Output the (x, y) coordinate of the center of the cell containing the given text.  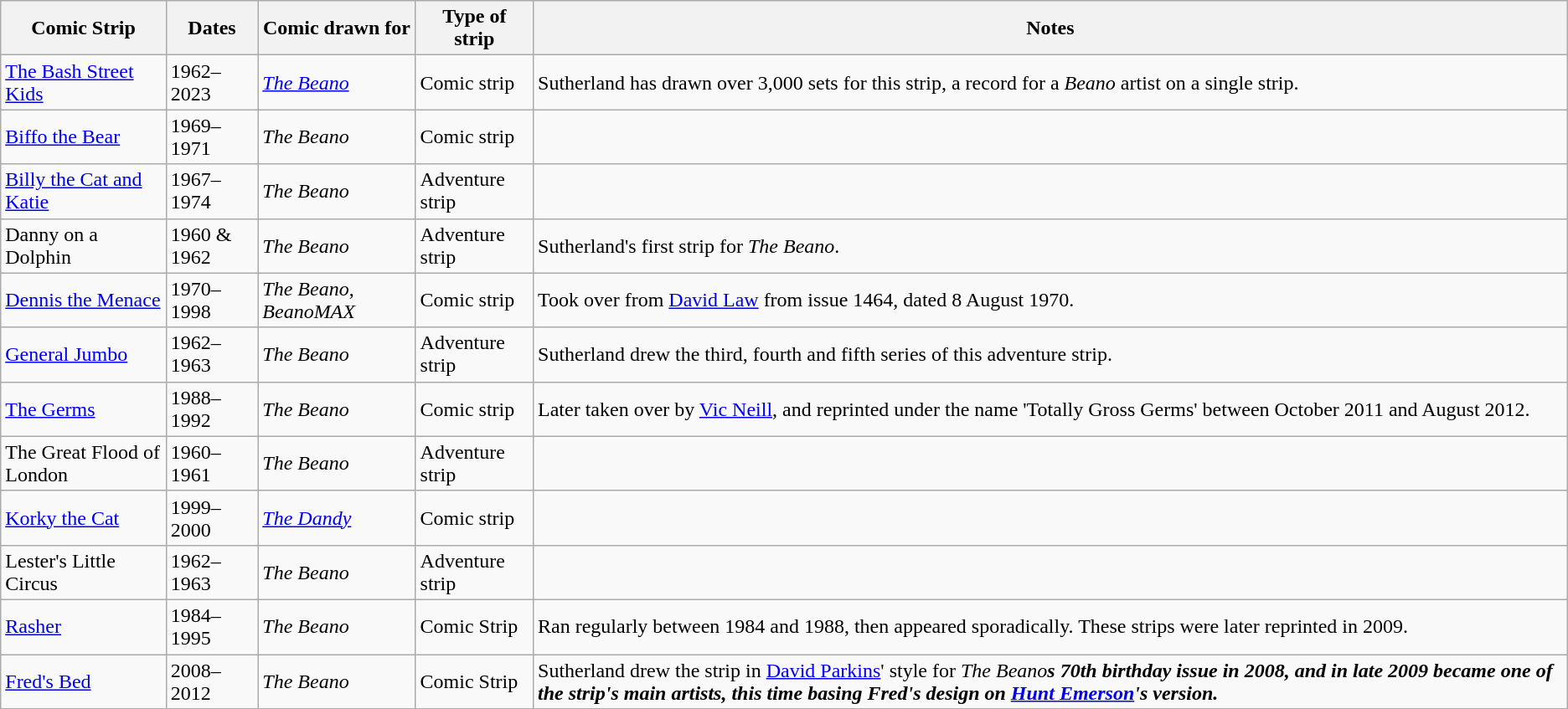
Biffo the Bear (84, 137)
Dates (212, 28)
Comic drawn for (337, 28)
1960 & 1962 (212, 246)
The Germs (84, 408)
1962–2023 (212, 82)
Type of strip (474, 28)
The Bash Street Kids (84, 82)
Notes (1050, 28)
1967–1974 (212, 191)
1970–1998 (212, 300)
Sutherland has drawn over 3,000 sets for this strip, a record for a Beano artist on a single strip. (1050, 82)
Korky the Cat (84, 517)
Lester's Little Circus (84, 573)
1988–1992 (212, 408)
Sutherland's first strip for The Beano. (1050, 246)
Later taken over by Vic Neill, and reprinted under the name 'Totally Gross Germs' between October 2011 and August 2012. (1050, 408)
Rasher (84, 626)
1969–1971 (212, 137)
The Dandy (337, 517)
General Jumbo (84, 355)
The Beano, BeanoMAX (337, 300)
Fred's Bed (84, 681)
1984–1995 (212, 626)
Took over from David Law from issue 1464, dated 8 August 1970. (1050, 300)
1999–2000 (212, 517)
1960–1961 (212, 464)
Billy the Cat and Katie (84, 191)
Sutherland drew the third, fourth and fifth series of this adventure strip. (1050, 355)
2008–2012 (212, 681)
Ran regularly between 1984 and 1988, then appeared sporadically. These strips were later reprinted in 2009. (1050, 626)
Danny on a Dolphin (84, 246)
Dennis the Menace (84, 300)
The Great Flood of London (84, 464)
